From the cell containing the given text, extract its center point as [x, y] coordinate. 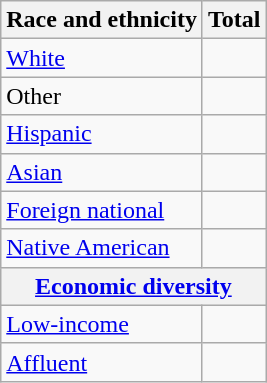
Affluent [102, 362]
Other [102, 96]
Low-income [102, 324]
Hispanic [102, 134]
Asian [102, 172]
White [102, 58]
Native American [102, 248]
Race and ethnicity [102, 20]
Foreign national [102, 210]
Total [234, 20]
Economic diversity [134, 286]
